Capture the cell that displays the provided text and extract its [x, y] central coordinate. 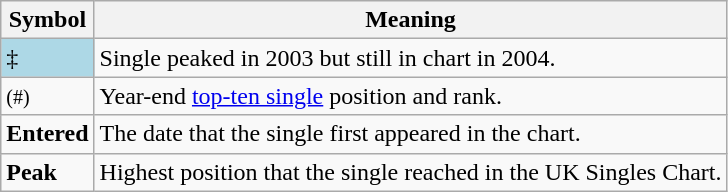
Year-end top-ten single position and rank. [410, 96]
The date that the single first appeared in the chart. [410, 134]
Peak [48, 172]
(#) [48, 96]
Symbol [48, 20]
Meaning [410, 20]
Highest position that the single reached in the UK Singles Chart. [410, 172]
‡ [48, 58]
Single peaked in 2003 but still in chart in 2004. [410, 58]
Entered [48, 134]
